Output the (X, Y) coordinate of the center of the cell containing the given text.  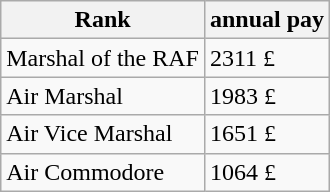
2311 £ (266, 58)
1983 £ (266, 96)
1064 £ (266, 172)
Rank (103, 20)
Air Vice Marshal (103, 134)
Air Commodore (103, 172)
Air Marshal (103, 96)
annual pay (266, 20)
1651 £ (266, 134)
Marshal of the RAF (103, 58)
